Find where the given text appears and provide that cell's center as (X, Y) coordinate. 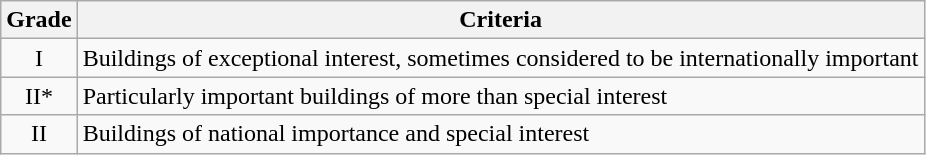
Criteria (500, 20)
II* (39, 96)
Grade (39, 20)
I (39, 58)
Particularly important buildings of more than special interest (500, 96)
Buildings of national importance and special interest (500, 134)
II (39, 134)
Buildings of exceptional interest, sometimes considered to be internationally important (500, 58)
